Return the [x, y] coordinate for the center point of the cell that contains the specified text.  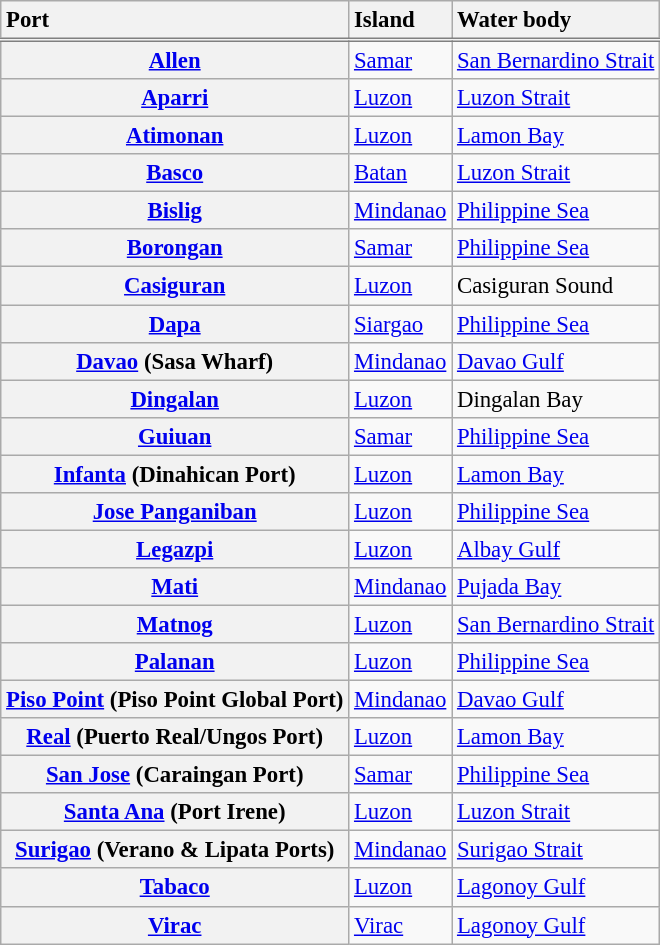
Casiguran [175, 286]
San Jose (Caraingan Port) [175, 775]
Island [400, 20]
Dapa [175, 324]
Dingalan Bay [556, 399]
Aparri [175, 98]
Borongan [175, 249]
Jose Panganiban [175, 512]
Dingalan [175, 399]
Piso Point (Piso Point Global Port) [175, 700]
Casiguran Sound [556, 286]
Surigao Strait [556, 850]
Albay Gulf [556, 549]
Real (Puerto Real/Ungos Port) [175, 737]
Tabaco [175, 888]
Atimonan [175, 136]
Surigao (Verano & Lipata Ports) [175, 850]
Basco [175, 173]
Palanan [175, 662]
Allen [175, 60]
Infanta (Dinahican Port) [175, 474]
Legazpi [175, 549]
Davao (Sasa Wharf) [175, 361]
Santa Ana (Port Irene) [175, 812]
Siargao [400, 324]
Matnog [175, 624]
Pujada Bay [556, 587]
Guiuan [175, 436]
Bislig [175, 211]
Batan [400, 173]
Water body [556, 20]
Mati [175, 587]
Port [175, 20]
